Scan for the cell matching the given text and deliver its (X, Y) coordinate at center. 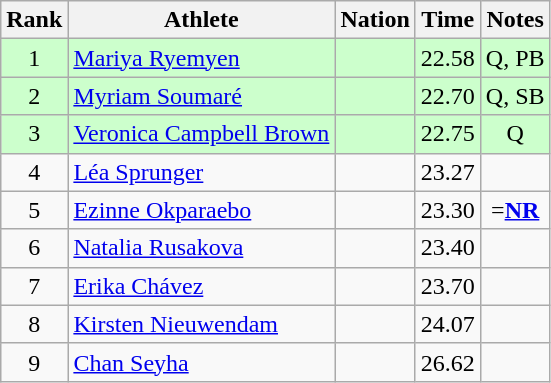
22.70 (448, 96)
5 (34, 210)
8 (34, 324)
4 (34, 172)
6 (34, 248)
Erika Chávez (202, 286)
26.62 (448, 362)
=NR (515, 210)
Rank (34, 20)
Myriam Soumaré (202, 96)
3 (34, 134)
24.07 (448, 324)
Ezinne Okparaebo (202, 210)
Kirsten Nieuwendam (202, 324)
2 (34, 96)
7 (34, 286)
Chan Seyha (202, 362)
1 (34, 58)
Veronica Campbell Brown (202, 134)
Q, SB (515, 96)
Time (448, 20)
23.70 (448, 286)
Natalia Rusakova (202, 248)
Athlete (202, 20)
Nation (375, 20)
23.27 (448, 172)
22.58 (448, 58)
Notes (515, 20)
23.30 (448, 210)
22.75 (448, 134)
Q, PB (515, 58)
9 (34, 362)
Q (515, 134)
23.40 (448, 248)
Léa Sprunger (202, 172)
Mariya Ryemyen (202, 58)
